Detect which cell encompasses the target text, then output its [x, y] center coordinate. 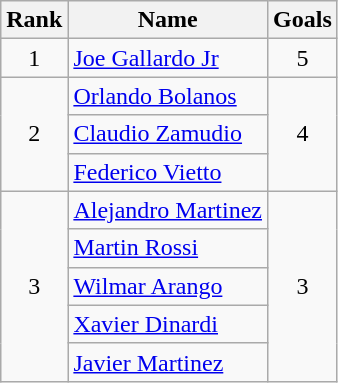
2 [34, 134]
Martin Rossi [168, 248]
Goals [303, 20]
Orlando Bolanos [168, 96]
Rank [34, 20]
1 [34, 58]
Javier Martinez [168, 362]
4 [303, 134]
Joe Gallardo Jr [168, 58]
Alejandro Martinez [168, 210]
Name [168, 20]
Xavier Dinardi [168, 324]
5 [303, 58]
Claudio Zamudio [168, 134]
Federico Vietto [168, 172]
Wilmar Arango [168, 286]
